Identify which cell holds the provided text, then report its (X, Y) central coordinate. 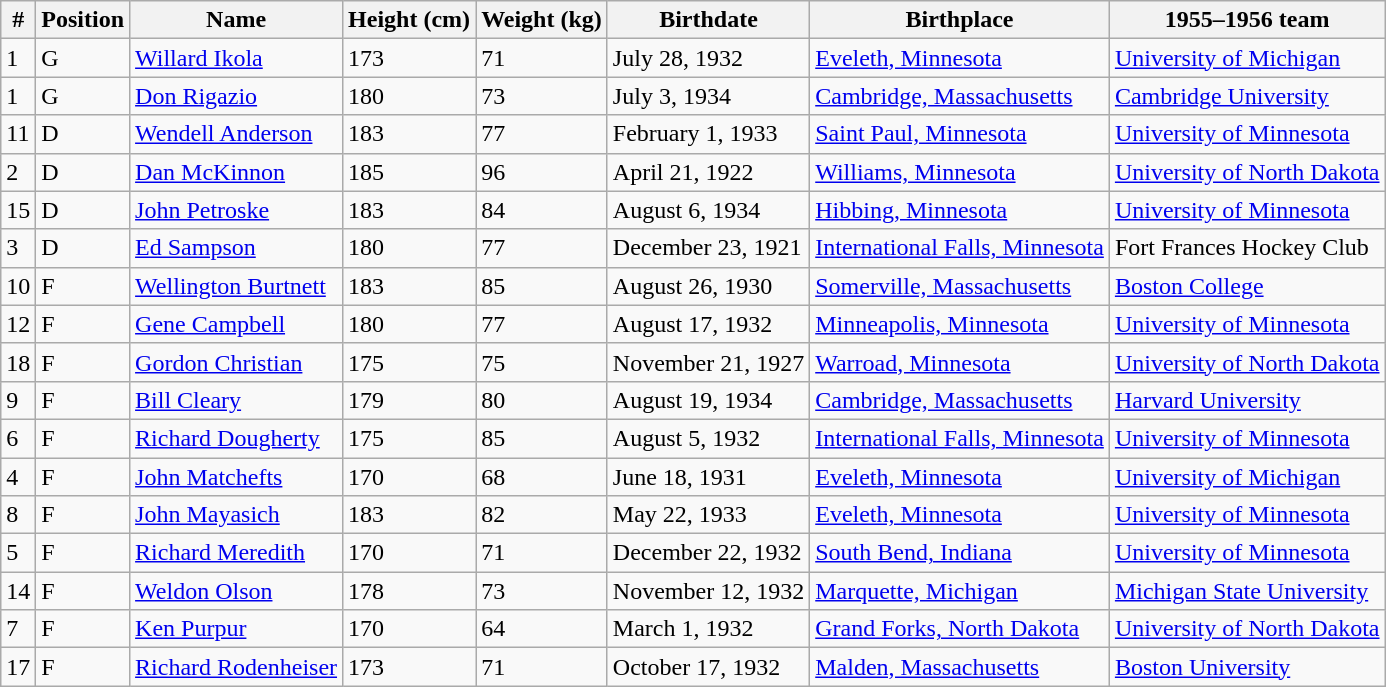
2 (18, 172)
Somerville, Massachusetts (960, 286)
Warroad, Minnesota (960, 362)
February 1, 1933 (708, 134)
Ed Sampson (236, 248)
7 (18, 629)
Position (83, 20)
Weldon Olson (236, 591)
80 (542, 400)
John Petroske (236, 210)
August 19, 1934 (708, 400)
Birthplace (960, 20)
15 (18, 210)
October 17, 1932 (708, 667)
178 (410, 591)
May 22, 1933 (708, 515)
96 (542, 172)
June 18, 1931 (708, 477)
Gordon Christian (236, 362)
11 (18, 134)
5 (18, 553)
Richard Meredith (236, 553)
December 23, 1921 (708, 248)
South Bend, Indiana (960, 553)
March 1, 1932 (708, 629)
Don Rigazio (236, 96)
3 (18, 248)
Bill Cleary (236, 400)
Weight (kg) (542, 20)
Richard Rodenheiser (236, 667)
Name (236, 20)
Cambridge University (1247, 96)
12 (18, 324)
Hibbing, Minnesota (960, 210)
179 (410, 400)
Boston College (1247, 286)
Height (cm) (410, 20)
July 28, 1932 (708, 58)
Minneapolis, Minnesota (960, 324)
August 17, 1932 (708, 324)
8 (18, 515)
Fort Frances Hockey Club (1247, 248)
10 (18, 286)
Marquette, Michigan (960, 591)
Boston University (1247, 667)
July 3, 1934 (708, 96)
November 21, 1927 (708, 362)
14 (18, 591)
Ken Purpur (236, 629)
John Mayasich (236, 515)
18 (18, 362)
6 (18, 438)
August 5, 1932 (708, 438)
Saint Paul, Minnesota (960, 134)
Birthdate (708, 20)
17 (18, 667)
Grand Forks, North Dakota (960, 629)
Wellington Burtnett (236, 286)
Malden, Massachusetts (960, 667)
82 (542, 515)
Gene Campbell (236, 324)
Harvard University (1247, 400)
Dan McKinnon (236, 172)
84 (542, 210)
9 (18, 400)
November 12, 1932 (708, 591)
Richard Dougherty (236, 438)
64 (542, 629)
Michigan State University (1247, 591)
# (18, 20)
68 (542, 477)
185 (410, 172)
Willard Ikola (236, 58)
Wendell Anderson (236, 134)
December 22, 1932 (708, 553)
1955–1956 team (1247, 20)
August 26, 1930 (708, 286)
August 6, 1934 (708, 210)
4 (18, 477)
Williams, Minnesota (960, 172)
April 21, 1922 (708, 172)
75 (542, 362)
John Matchefts (236, 477)
